Search for the cell housing the specified text and yield its (X, Y) center coordinate. 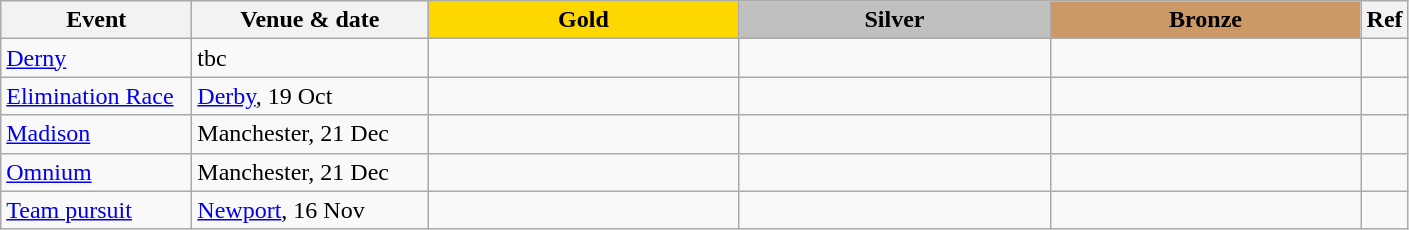
Derny (96, 58)
Elimination Race (96, 96)
Gold (584, 20)
Derby, 19 Oct (310, 96)
Ref (1384, 20)
Venue & date (310, 20)
Silver (894, 20)
Event (96, 20)
Team pursuit (96, 210)
Omnium (96, 172)
tbc (310, 58)
Newport, 16 Nov (310, 210)
Madison (96, 134)
Bronze (1206, 20)
